Pinpoint the cell where the given text exists, returning its (x, y) midpoint coordinate. 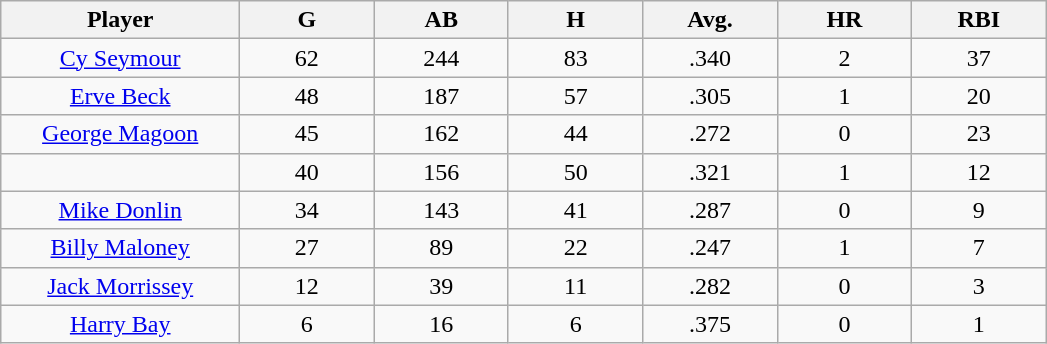
83 (575, 58)
G (307, 20)
.282 (710, 286)
.247 (710, 248)
27 (307, 248)
20 (979, 96)
143 (441, 210)
7 (979, 248)
Mike Donlin (120, 210)
.287 (710, 210)
Jack Morrissey (120, 286)
34 (307, 210)
162 (441, 134)
244 (441, 58)
22 (575, 248)
40 (307, 172)
.321 (710, 172)
9 (979, 210)
57 (575, 96)
.375 (710, 324)
44 (575, 134)
H (575, 20)
89 (441, 248)
45 (307, 134)
156 (441, 172)
RBI (979, 20)
11 (575, 286)
Billy Maloney (120, 248)
50 (575, 172)
Avg. (710, 20)
37 (979, 58)
Player (120, 20)
HR (844, 20)
3 (979, 286)
George Magoon (120, 134)
48 (307, 96)
41 (575, 210)
Erve Beck (120, 96)
23 (979, 134)
16 (441, 324)
39 (441, 286)
Harry Bay (120, 324)
AB (441, 20)
Cy Seymour (120, 58)
62 (307, 58)
.305 (710, 96)
.340 (710, 58)
.272 (710, 134)
187 (441, 96)
2 (844, 58)
